Capture the cell that displays the provided text and extract its (x, y) central coordinate. 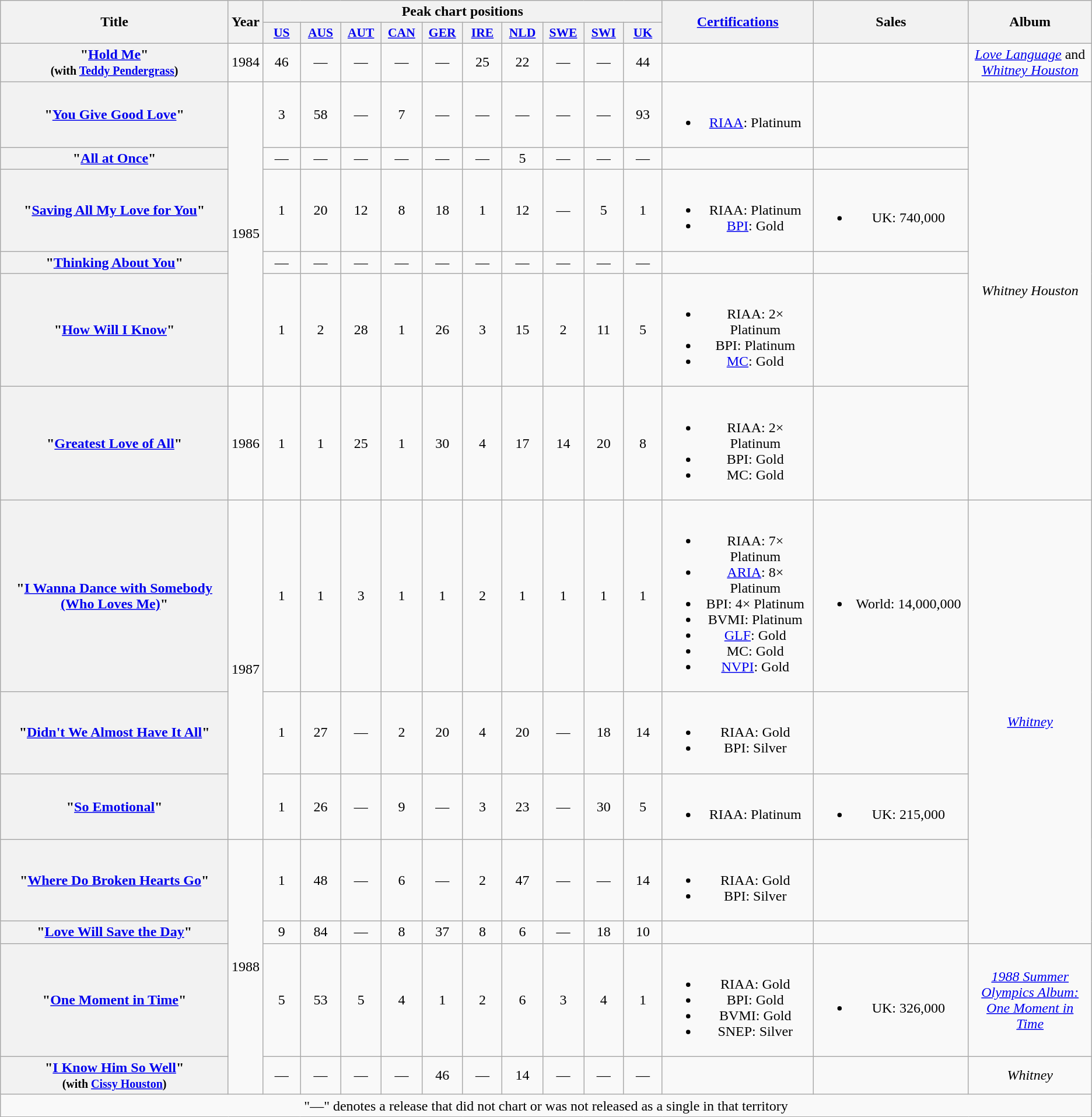
UK: 326,000 (891, 1000)
"How Will I Know" (114, 330)
1986 (245, 443)
CAN (401, 33)
"—" denotes a release that did not chart or was not released as a single in that territory (546, 1105)
58 (321, 114)
SWI (603, 33)
UK: 215,000 (891, 806)
UK (643, 33)
GER (442, 33)
Album (1030, 22)
Peak chart positions (463, 12)
IRE (482, 33)
Love Language and Whitney Houston (1030, 62)
RIAA: 2× PlatinumBPI: PlatinumMC: Gold (738, 330)
17 (523, 443)
"Greatest Love of All" (114, 443)
Whitney Houston (1030, 290)
"Love Will Save the Day" (114, 932)
UK: 740,000 (891, 211)
23 (523, 806)
22 (523, 62)
1988 Summer Olympics Album: One Moment in Time (1030, 1000)
"Saving All My Love for You" (114, 211)
47 (523, 880)
1988 (245, 967)
"You Give Good Love" (114, 114)
1984 (245, 62)
"Thinking About You" (114, 262)
1985 (245, 234)
53 (321, 1000)
15 (523, 330)
SWE (563, 33)
RIAA: PlatinumBPI: Gold (738, 211)
"All at Once" (114, 159)
27 (321, 733)
Year (245, 22)
Sales (891, 22)
AUS (321, 33)
Title (114, 22)
AUT (361, 33)
"One Moment in Time" (114, 1000)
Certifications (738, 22)
28 (361, 330)
37 (442, 932)
"I Know Him So Well"(with Cissy Houston) (114, 1076)
US (282, 33)
48 (321, 880)
"I Wanna Dance with Somebody (Who Loves Me)" (114, 596)
"Hold Me" (with Teddy Pendergrass) (114, 62)
"Didn't We Almost Have It All" (114, 733)
RIAA: 7× PlatinumARIA: 8× PlatinumBPI: 4× PlatinumBVMI: PlatinumGLF: GoldMC: GoldNVPI: Gold (738, 596)
"So Emotional" (114, 806)
7 (401, 114)
11 (603, 330)
84 (321, 932)
World: 14,000,000 (891, 596)
1987 (245, 670)
44 (643, 62)
93 (643, 114)
NLD (523, 33)
RIAA: 2× PlatinumBPI: GoldMC: Gold (738, 443)
"Where Do Broken Hearts Go" (114, 880)
10 (643, 932)
RIAA: GoldBPI: GoldBVMI: GoldSNEP: Silver (738, 1000)
